Locate the cell with the specified text and output its [X, Y] center coordinate. 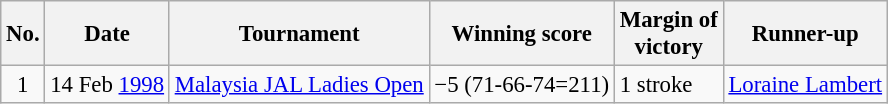
Loraine Lambert [805, 85]
Runner-up [805, 34]
Malaysia JAL Ladies Open [299, 85]
No. [23, 34]
Winning score [522, 34]
−5 (71-66-74=211) [522, 85]
1 stroke [668, 85]
1 [23, 85]
14 Feb 1998 [107, 85]
Tournament [299, 34]
Date [107, 34]
Margin ofvictory [668, 34]
